Output the (X, Y) coordinate of the center of the cell containing the given text.  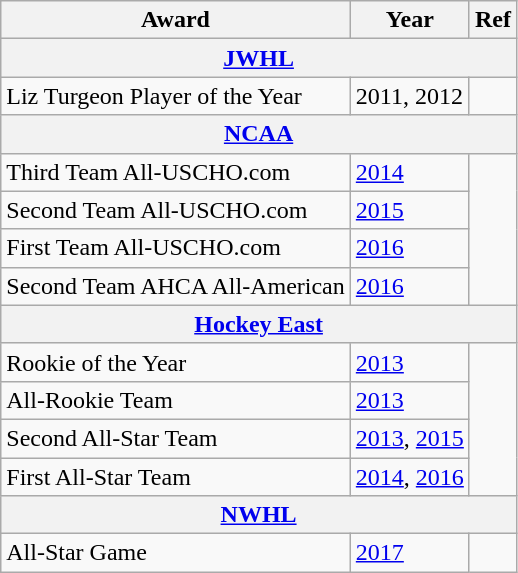
Second Team AHCA All-American (176, 286)
Second All-Star Team (176, 438)
Liz Turgeon Player of the Year (176, 96)
Ref (492, 20)
JWHL (259, 58)
2017 (410, 553)
First Team All-USCHO.com (176, 248)
Third Team All-USCHO.com (176, 172)
NWHL (259, 515)
NCAA (259, 134)
2011, 2012 (410, 96)
Hockey East (259, 324)
All-Rookie Team (176, 400)
Rookie of the Year (176, 362)
All-Star Game (176, 553)
2013, 2015 (410, 438)
2014, 2016 (410, 477)
First All-Star Team (176, 477)
Award (176, 20)
Second Team All-USCHO.com (176, 210)
2015 (410, 210)
2014 (410, 172)
Year (410, 20)
